Pinpoint the cell where the given text exists, returning its [X, Y] midpoint coordinate. 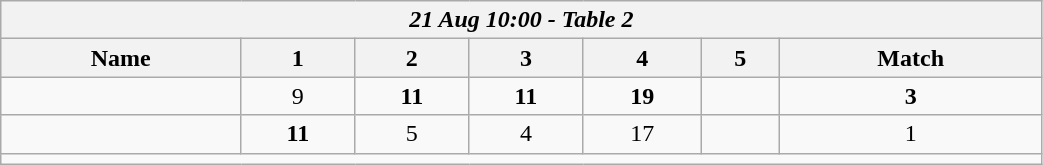
19 [642, 96]
Match [910, 58]
2 [412, 58]
Name [121, 58]
9 [298, 96]
17 [642, 134]
21 Aug 10:00 - Table 2 [522, 20]
